Return [x, y] of the center of cell containing provided text 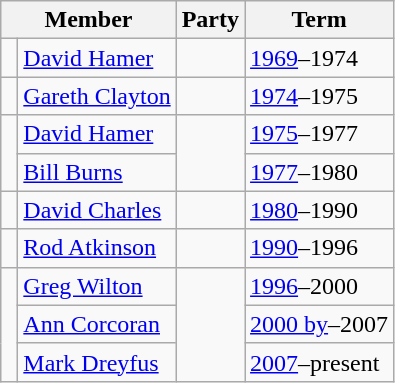
1974–1975 [320, 96]
2007–present [320, 362]
Party [210, 20]
Member [88, 20]
Bill Burns [97, 172]
David Charles [97, 210]
Rod Atkinson [97, 248]
1975–1977 [320, 134]
Mark Dreyfus [97, 362]
1996–2000 [320, 286]
1980–1990 [320, 210]
Gareth Clayton [97, 96]
Ann Corcoran [97, 324]
Term [320, 20]
1990–1996 [320, 248]
1977–1980 [320, 172]
1969–1974 [320, 58]
Greg Wilton [97, 286]
2000 by–2007 [320, 324]
